Determine the [X, Y] coordinate at the center of the cell enclosing the given text.  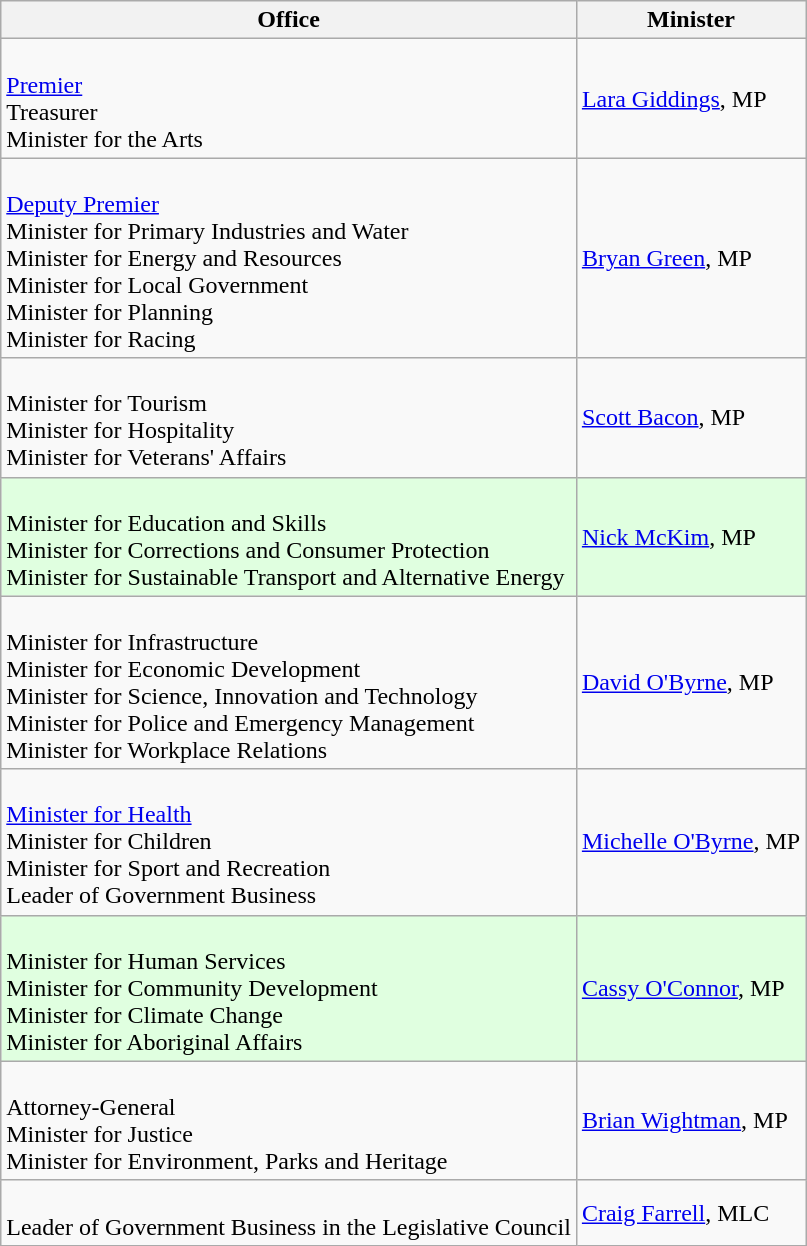
Craig Farrell, MLC [690, 1212]
Minister for Tourism Minister for Hospitality Minister for Veterans' Affairs [289, 418]
Minister for Health Minister for Children Minister for Sport and Recreation Leader of Government Business [289, 842]
Premier Treasurer Minister for the Arts [289, 98]
Minister for Education and Skills Minister for Corrections and Consumer Protection Minister for Sustainable Transport and Alternative Energy [289, 536]
Leader of Government Business in the Legislative Council [289, 1212]
Minister [690, 20]
Cassy O'Connor, MP [690, 988]
Michelle O'Byrne, MP [690, 842]
Scott Bacon, MP [690, 418]
Bryan Green, MP [690, 258]
Brian Wightman, MP [690, 1120]
Minister for Human Services Minister for Community Development Minister for Climate Change Minister for Aboriginal Affairs [289, 988]
Office [289, 20]
Lara Giddings, MP [690, 98]
Nick McKim, MP [690, 536]
Attorney-General Minister for Justice Minister for Environment, Parks and Heritage [289, 1120]
David O'Byrne, MP [690, 682]
